Output the [X, Y] coordinate of the center of the cell containing the given text.  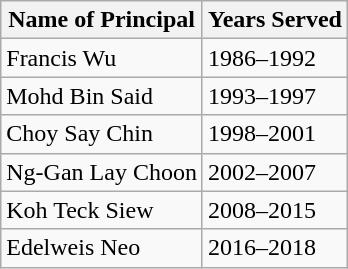
2016–2018 [274, 248]
Edelweis Neo [102, 248]
Mohd Bin Said [102, 96]
Years Served [274, 20]
1998–2001 [274, 134]
1993–1997 [274, 96]
2008–2015 [274, 210]
1986–1992 [274, 58]
Ng-Gan Lay Choon [102, 172]
2002–2007 [274, 172]
Name of Principal [102, 20]
Koh Teck Siew [102, 210]
Choy Say Chin [102, 134]
Francis Wu [102, 58]
